Output the [x, y] coordinate of the center of the cell containing the given text.  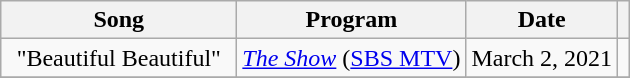
Date [542, 20]
Program [352, 20]
"Beautiful Beautiful" [119, 58]
Song [119, 20]
The Show (SBS MTV) [352, 58]
March 2, 2021 [542, 58]
